Extract the [x, y] coordinate from the center of the cell holding the provided text.  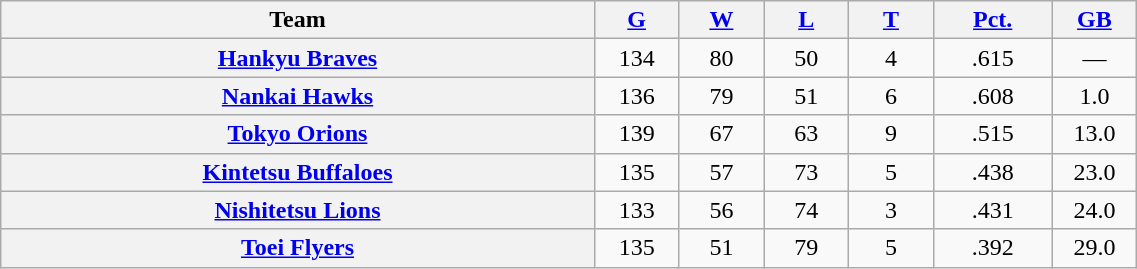
80 [722, 58]
T [892, 20]
29.0 [1094, 248]
L [806, 20]
73 [806, 172]
.615 [992, 58]
3 [892, 210]
Pct. [992, 20]
Nishitetsu Lions [298, 210]
1.0 [1094, 96]
13.0 [1094, 134]
W [722, 20]
Tokyo Orions [298, 134]
.608 [992, 96]
Hankyu Braves [298, 58]
Nankai Hawks [298, 96]
Toei Flyers [298, 248]
.392 [992, 248]
GB [1094, 20]
136 [636, 96]
24.0 [1094, 210]
139 [636, 134]
Team [298, 20]
63 [806, 134]
56 [722, 210]
6 [892, 96]
57 [722, 172]
23.0 [1094, 172]
.515 [992, 134]
.431 [992, 210]
— [1094, 58]
134 [636, 58]
67 [722, 134]
133 [636, 210]
74 [806, 210]
G [636, 20]
9 [892, 134]
Kintetsu Buffaloes [298, 172]
50 [806, 58]
.438 [992, 172]
4 [892, 58]
